Provide the (x, y) coordinate of the cell's center where the given text is located.  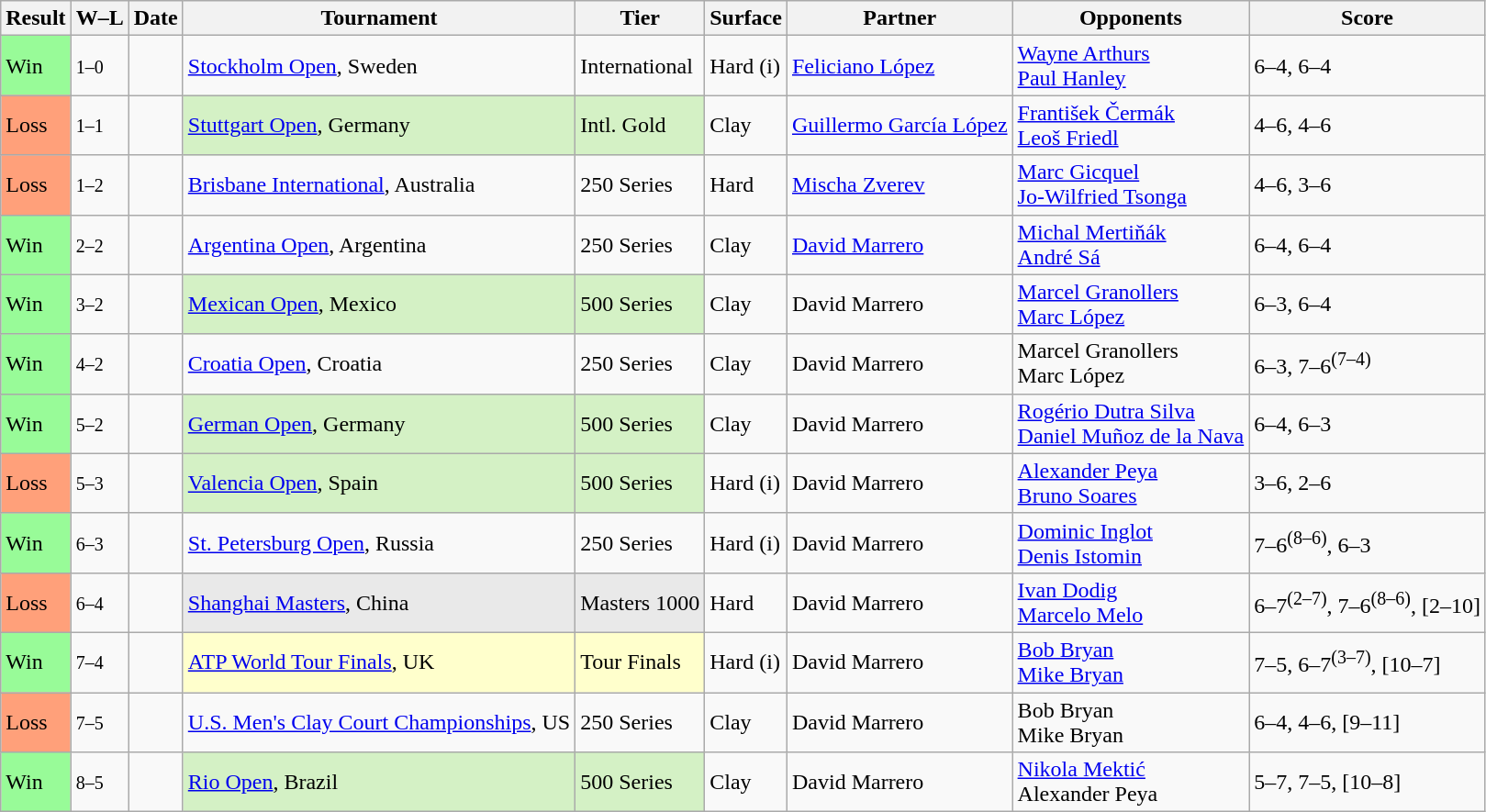
8–5 (99, 782)
Nikola Mektić Alexander Peya (1131, 782)
Mexican Open, Mexico (378, 305)
Date (156, 18)
1–2 (99, 185)
Shanghai Masters, China (378, 602)
Croatia Open, Croatia (378, 363)
International (641, 66)
6–4, 4–6, [9–11] (1368, 721)
Guillermo García López (899, 125)
Stockholm Open, Sweden (378, 66)
1–1 (99, 125)
Tour Finals (641, 662)
Dominic Inglot Denis Istomin (1131, 543)
3–6, 2–6 (1368, 483)
Rio Open, Brazil (378, 782)
6–3, 7–6(7–4) (1368, 363)
4–2 (99, 363)
4–6, 3–6 (1368, 185)
Tier (641, 18)
Ivan Dodig Marcelo Melo (1131, 602)
Argentina Open, Argentina (378, 244)
ATP World Tour Finals, UK (378, 662)
Result (36, 18)
6–3, 6–4 (1368, 305)
Valencia Open, Spain (378, 483)
5–7, 7–5, [10–8] (1368, 782)
German Open, Germany (378, 424)
Marc Gicquel Jo-Wilfried Tsonga (1131, 185)
Score (1368, 18)
František Čermák Leoš Friedl (1131, 125)
7–4 (99, 662)
4–6, 4–6 (1368, 125)
Rogério Dutra Silva Daniel Muñoz de la Nava (1131, 424)
5–2 (99, 424)
Tournament (378, 18)
U.S. Men's Clay Court Championships, US (378, 721)
7–5 (99, 721)
Alexander Peya Bruno Soares (1131, 483)
Stuttgart Open, Germany (378, 125)
2–2 (99, 244)
Intl. Gold (641, 125)
Michal Mertiňák André Sá (1131, 244)
6–7(2–7), 7–6(8–6), [2–10] (1368, 602)
6–3 (99, 543)
St. Petersburg Open, Russia (378, 543)
Wayne Arthurs Paul Hanley (1131, 66)
Opponents (1131, 18)
5–3 (99, 483)
Brisbane International, Australia (378, 185)
Masters 1000 (641, 602)
Partner (899, 18)
1–0 (99, 66)
W–L (99, 18)
7–5, 6–7(3–7), [10–7] (1368, 662)
Surface (746, 18)
6–4, 6–3 (1368, 424)
7–6(8–6), 6–3 (1368, 543)
3–2 (99, 305)
Mischa Zverev (899, 185)
Feliciano López (899, 66)
6–4 (99, 602)
